Return the [x, y] coordinate for the center point of the cell that contains the specified text.  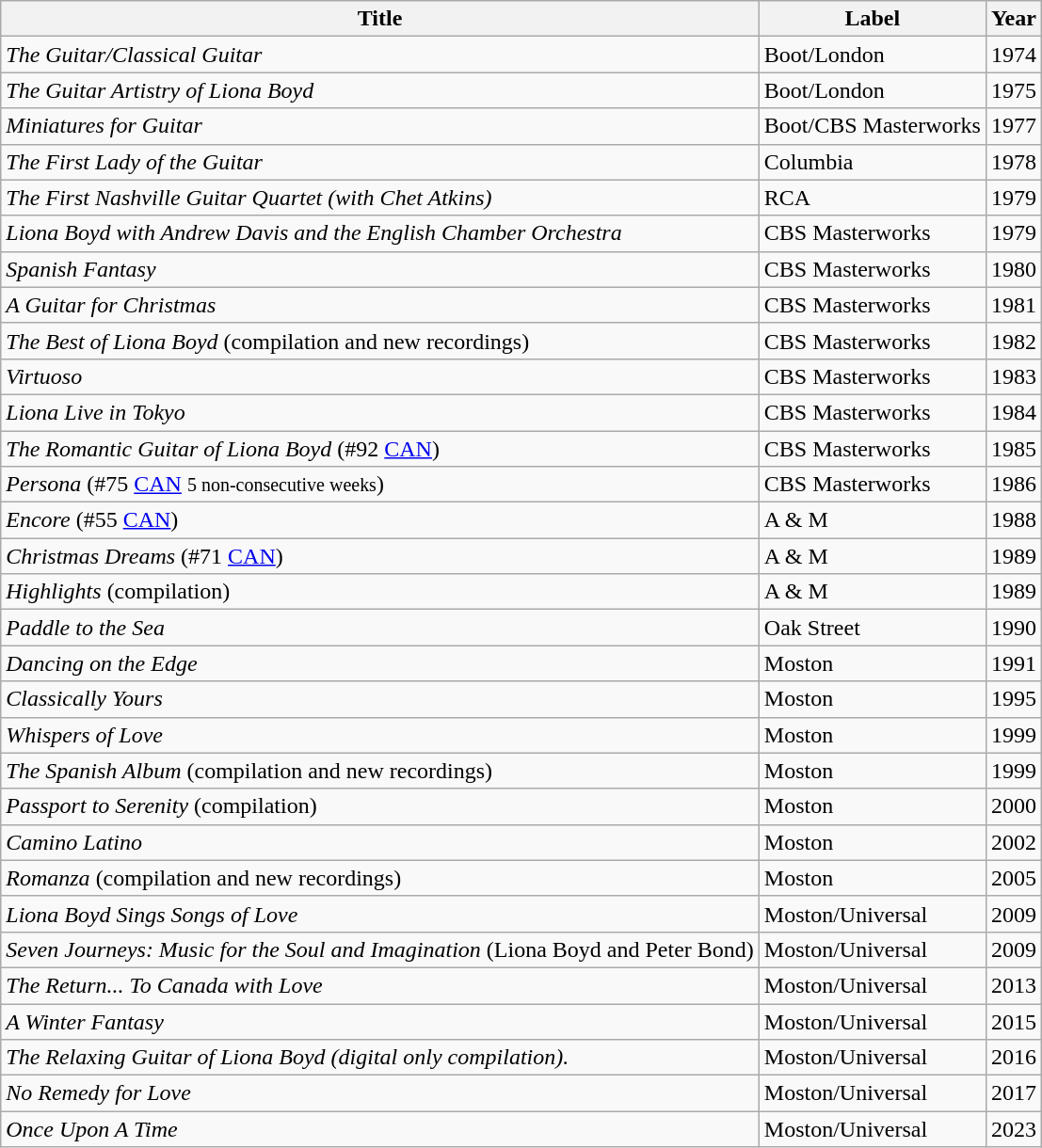
2023 [1013, 1129]
1977 [1013, 126]
2005 [1013, 878]
Highlights (compilation) [380, 592]
The Best of Liona Boyd (compilation and new recordings) [380, 341]
1978 [1013, 162]
1985 [1013, 449]
Liona Live in Tokyo [380, 412]
The Relaxing Guitar of Liona Boyd (digital only compilation). [380, 1058]
Label [872, 19]
Liona Boyd with Andrew Davis and the English Chamber Orchestra [380, 233]
1974 [1013, 55]
Liona Boyd Sings Songs of Love [380, 914]
1995 [1013, 699]
Miniatures for Guitar [380, 126]
Passport to Serenity (compilation) [380, 806]
Title [380, 19]
2000 [1013, 806]
1975 [1013, 90]
1986 [1013, 485]
The Guitar Artistry of Liona Boyd [380, 90]
Classically Yours [380, 699]
The Spanish Album (compilation and new recordings) [380, 771]
Once Upon A Time [380, 1129]
The Return... To Canada with Love [380, 985]
1991 [1013, 663]
1982 [1013, 341]
1981 [1013, 305]
Year [1013, 19]
RCA [872, 198]
1980 [1013, 269]
2017 [1013, 1093]
Romanza (compilation and new recordings) [380, 878]
A Winter Fantasy [380, 1021]
Boot/CBS Masterworks [872, 126]
Virtuoso [380, 376]
1984 [1013, 412]
1988 [1013, 520]
2016 [1013, 1058]
Paddle to the Sea [380, 628]
1983 [1013, 376]
2015 [1013, 1021]
Oak Street [872, 628]
2002 [1013, 842]
No Remedy for Love [380, 1093]
Dancing on the Edge [380, 663]
Spanish Fantasy [380, 269]
Encore (#55 CAN) [380, 520]
2013 [1013, 985]
Camino Latino [380, 842]
The Guitar/Classical Guitar [380, 55]
Seven Journeys: Music for the Soul and Imagination (Liona Boyd and Peter Bond) [380, 949]
The First Nashville Guitar Quartet (with Chet Atkins) [380, 198]
Persona (#75 CAN 5 non-consecutive weeks) [380, 485]
The First Lady of the Guitar [380, 162]
The Romantic Guitar of Liona Boyd (#92 CAN) [380, 449]
Whispers of Love [380, 735]
Columbia [872, 162]
Christmas Dreams (#71 CAN) [380, 556]
A Guitar for Christmas [380, 305]
1990 [1013, 628]
